Search for the cell housing the specified text and yield its [X, Y] center coordinate. 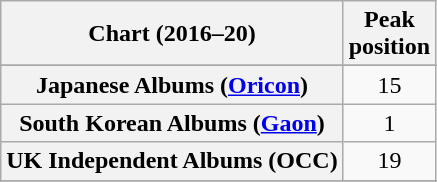
19 [389, 161]
Chart (2016–20) [172, 34]
15 [389, 85]
Japanese Albums (Oricon) [172, 85]
South Korean Albums (Gaon) [172, 123]
1 [389, 123]
UK Independent Albums (OCC) [172, 161]
Peakposition [389, 34]
